Extract the (X, Y) coordinate from the center of the cell holding the provided text.  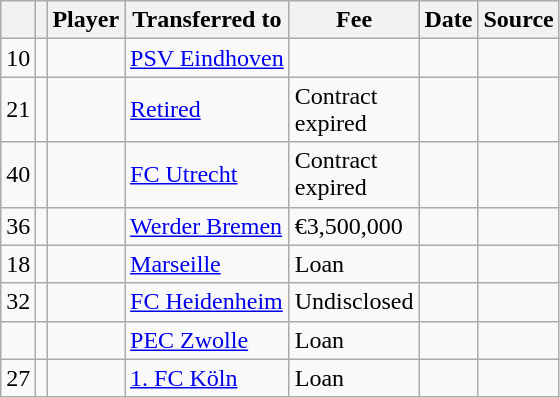
€3,500,000 (354, 226)
PSV Eindhoven (208, 58)
27 (18, 378)
Werder Bremen (208, 226)
PEC Zwolle (208, 340)
1. FC Köln (208, 378)
21 (18, 110)
Undisclosed (354, 302)
Date (448, 20)
FC Heidenheim (208, 302)
Source (518, 20)
Marseille (208, 264)
32 (18, 302)
Transferred to (208, 20)
FC Utrecht (208, 174)
18 (18, 264)
36 (18, 226)
Player (86, 20)
Retired (208, 110)
40 (18, 174)
10 (18, 58)
Fee (354, 20)
